Scan for the cell matching the given text and deliver its [X, Y] coordinate at center. 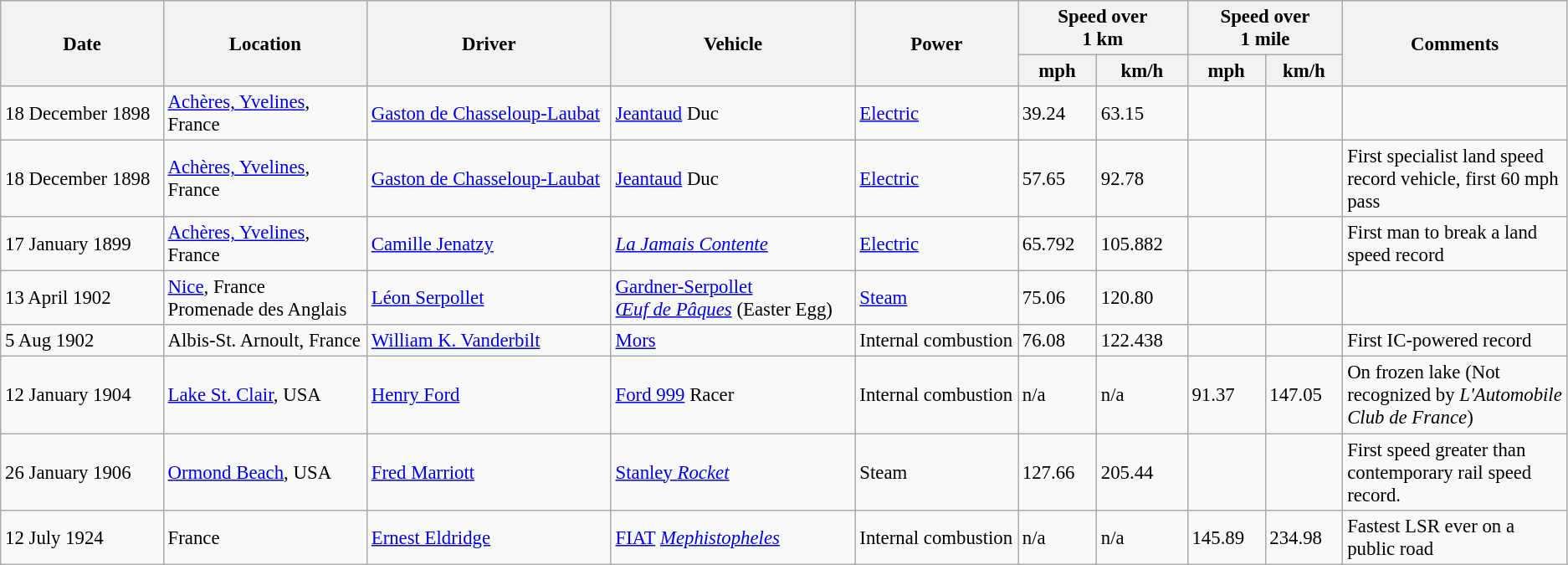
92.78 [1143, 179]
120.80 [1143, 298]
Albis-St. Arnoult, France [264, 341]
127.66 [1058, 472]
Mors [733, 341]
Gardner-Serpollet Œuf de Pâques (Easter Egg) [733, 298]
Léon Serpollet [489, 298]
Vehicle [733, 44]
5 Aug 1902 [82, 341]
Fred Marriott [489, 472]
Ormond Beach, USA [264, 472]
147.05 [1304, 395]
Ford 999 Racer [733, 395]
57.65 [1058, 179]
Nice, FrancePromenade des Anglais [264, 298]
105.882 [1143, 244]
39.24 [1058, 114]
Stanley Rocket [733, 472]
63.15 [1143, 114]
26 January 1906 [82, 472]
Location [264, 44]
Fastest LSR ever on a public road [1455, 537]
La Jamais Contente [733, 244]
13 April 1902 [82, 298]
Camille Jenatzy [489, 244]
First IC-powered record [1455, 341]
William K. Vanderbilt [489, 341]
Date [82, 44]
Speed over1 km [1103, 28]
91.37 [1227, 395]
122.438 [1143, 341]
Power [937, 44]
65.792 [1058, 244]
75.06 [1058, 298]
Ernest Eldridge [489, 537]
17 January 1899 [82, 244]
Lake St. Clair, USA [264, 395]
234.98 [1304, 537]
Comments [1455, 44]
12 January 1904 [82, 395]
12 July 1924 [82, 537]
On frozen lake (Not recognized by L'Automobile Club de France) [1455, 395]
First man to break a land speed record [1455, 244]
145.89 [1227, 537]
First specialist land speed record vehicle, first 60 mph pass [1455, 179]
FIAT Mephistopheles [733, 537]
205.44 [1143, 472]
First speed greater than contemporary rail speed record. [1455, 472]
Driver [489, 44]
Henry Ford [489, 395]
76.08 [1058, 341]
Speed over1 mile [1265, 28]
France [264, 537]
